Search for the cell housing the specified text and yield its [x, y] center coordinate. 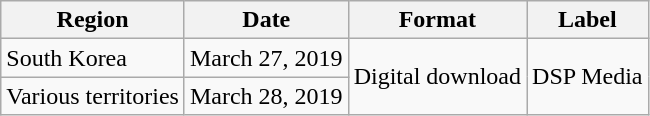
Digital download [437, 77]
Various territories [93, 96]
DSP Media [588, 77]
Region [93, 20]
South Korea [93, 58]
Date [266, 20]
March 27, 2019 [266, 58]
March 28, 2019 [266, 96]
Format [437, 20]
Label [588, 20]
